Determine the (X, Y) coordinate at the center of the cell enclosing the given text.  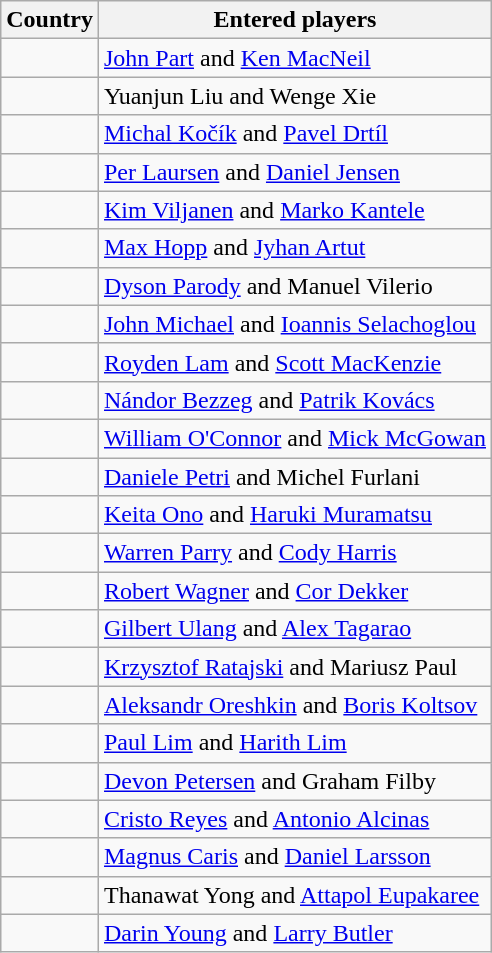
Michal Kočík and Pavel Drtíl (294, 134)
Keita Ono and Haruki Muramatsu (294, 515)
Dyson Parody and Manuel Vilerio (294, 286)
Magnus Caris and Daniel Larsson (294, 857)
Yuanjun Liu and Wenge Xie (294, 96)
William O'Connor and Mick McGowan (294, 438)
Kim Viljanen and Marko Kantele (294, 210)
John Part and Ken MacNeil (294, 58)
Royden Lam and Scott MacKenzie (294, 362)
Robert Wagner and Cor Dekker (294, 591)
Darin Young and Larry Butler (294, 933)
Krzysztof Ratajski and Mariusz Paul (294, 667)
Per Laursen and Daniel Jensen (294, 172)
John Michael and Ioannis Selachoglou (294, 324)
Max Hopp and Jyhan Artut (294, 248)
Devon Petersen and Graham Filby (294, 781)
Warren Parry and Cody Harris (294, 553)
Nándor Bezzeg and Patrik Kovács (294, 400)
Entered players (294, 20)
Country (50, 20)
Daniele Petri and Michel Furlani (294, 477)
Thanawat Yong and Attapol Eupakaree (294, 895)
Aleksandr Oreshkin and Boris Koltsov (294, 705)
Paul Lim and Harith Lim (294, 743)
Cristo Reyes and Antonio Alcinas (294, 819)
Gilbert Ulang and Alex Tagarao (294, 629)
